For the text-containing cell, return its midpoint in (x, y) coordinate format. 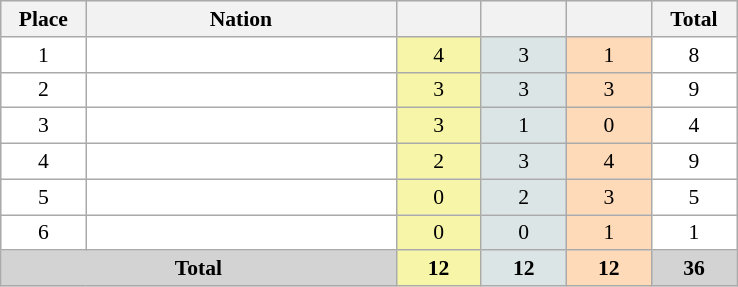
6 (44, 233)
8 (694, 55)
Nation (241, 19)
Place (44, 19)
36 (694, 269)
